Return [x, y] of the center of cell containing provided text 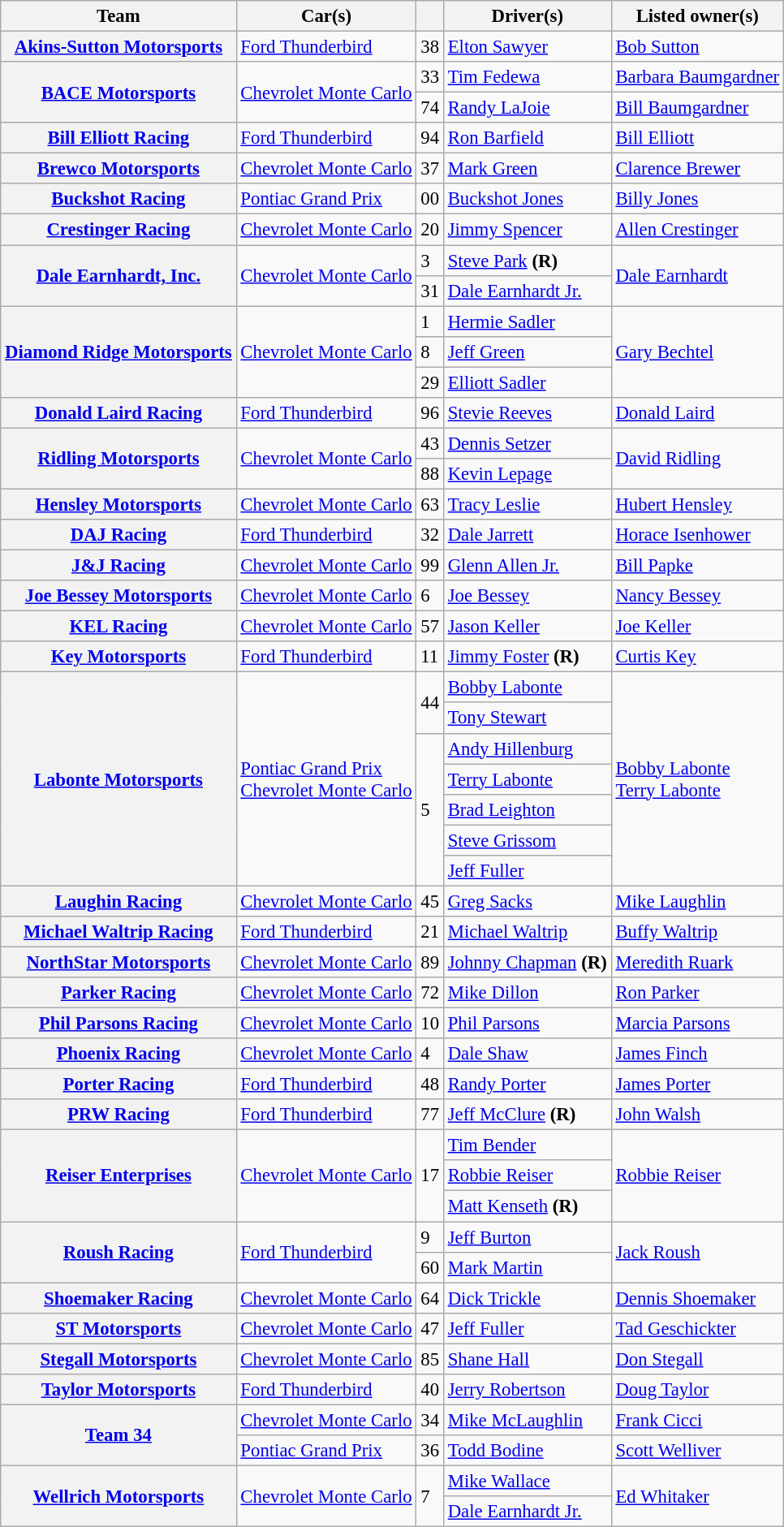
Bill Elliott [697, 138]
99 [430, 566]
Elton Sawyer [528, 47]
Parker Racing [118, 993]
Wellrich Motorsports [118, 1495]
Driver(s) [528, 16]
Elliott Sadler [528, 382]
Kevin Lepage [528, 474]
Listed owner(s) [697, 16]
Jerry Robertson [528, 1390]
Frank Cicci [697, 1420]
96 [430, 413]
Michael Waltrip [528, 932]
6 [430, 596]
Mike Wallace [528, 1481]
9 [430, 1237]
Tracy Leslie [528, 504]
74 [430, 108]
Clarence Brewer [697, 169]
34 [430, 1420]
Roush Racing [118, 1252]
11 [430, 657]
Jeff McClure (R) [528, 1115]
Steve Park (R) [528, 261]
Donald Laird Racing [118, 413]
Donald Laird [697, 413]
3 [430, 261]
Mark Martin [528, 1267]
Todd Bodine [528, 1451]
Bill Elliott Racing [118, 138]
Dick Trickle [528, 1298]
DAJ Racing [118, 535]
Dale Earnhardt [697, 276]
Reiser Enterprises [118, 1175]
40 [430, 1390]
88 [430, 474]
Matt Kenseth (R) [528, 1206]
Allen Crestinger [697, 230]
Dennis Setzer [528, 443]
5 [430, 809]
James Porter [697, 1085]
Hubert Hensley [697, 504]
Jeff Green [528, 352]
Dale Jarrett [528, 535]
NorthStar Motorsports [118, 962]
Team 34 [118, 1435]
Jason Keller [528, 627]
Tony Stewart [528, 718]
57 [430, 627]
Bobby LabonteTerry Labonte [697, 779]
Horace Isenhower [697, 535]
ST Motorsports [118, 1328]
KEL Racing [118, 627]
29 [430, 382]
Curtis Key [697, 657]
James Finch [697, 1054]
Mike McLaughlin [528, 1420]
Billy Jones [697, 199]
Don Stegall [697, 1359]
Andy Hillenburg [528, 748]
77 [430, 1115]
8 [430, 352]
Glenn Allen Jr. [528, 566]
Brad Leighton [528, 809]
Jimmy Spencer [528, 230]
Ron Barfield [528, 138]
63 [430, 504]
Dennis Shoemaker [697, 1298]
Jack Roush [697, 1252]
Dale Shaw [528, 1054]
Buckshot Jones [528, 199]
Scott Welliver [697, 1451]
Jimmy Foster (R) [528, 657]
38 [430, 47]
Hensley Motorsports [118, 504]
Bill Baumgardner [697, 108]
Mark Green [528, 169]
21 [430, 932]
94 [430, 138]
Crestinger Racing [118, 230]
John Walsh [697, 1115]
Laughin Racing [118, 901]
47 [430, 1328]
Phoenix Racing [118, 1054]
36 [430, 1451]
Tim Fedewa [528, 77]
Hermie Sadler [528, 321]
64 [430, 1298]
Greg Sacks [528, 901]
Stevie Reeves [528, 413]
Labonte Motorsports [118, 779]
31 [430, 291]
Gary Bechtel [697, 352]
Akins-Sutton Motorsports [118, 47]
4 [430, 1054]
72 [430, 993]
Marcia Parsons [697, 1024]
Dale Earnhardt, Inc. [118, 276]
Jeff Burton [528, 1237]
Mike Dillon [528, 993]
Team [118, 16]
17 [430, 1175]
Barbara Baumgardner [697, 77]
Buffy Waltrip [697, 932]
Pontiac Grand Prix Chevrolet Monte Carlo [326, 779]
Joe Bessey [528, 596]
1 [430, 321]
44 [430, 703]
Johnny Chapman (R) [528, 962]
Tim Bender [528, 1145]
Terry Labonte [528, 779]
Key Motorsports [118, 657]
Brewco Motorsports [118, 169]
85 [430, 1359]
43 [430, 443]
Ron Parker [697, 993]
60 [430, 1267]
Stegall Motorsports [118, 1359]
Doug Taylor [697, 1390]
David Ridling [697, 458]
Phil Parsons [528, 1024]
Tad Geschickter [697, 1328]
20 [430, 230]
45 [430, 901]
Shane Hall [528, 1359]
Bill Papke [697, 566]
J&J Racing [118, 566]
Randy Porter [528, 1085]
Diamond Ridge Motorsports [118, 352]
Michael Waltrip Racing [118, 932]
Mike Laughlin [697, 901]
Taylor Motorsports [118, 1390]
89 [430, 962]
Joe Bessey Motorsports [118, 596]
10 [430, 1024]
48 [430, 1085]
7 [430, 1495]
Car(s) [326, 16]
Shoemaker Racing [118, 1298]
Ridling Motorsports [118, 458]
Bob Sutton [697, 47]
BACE Motorsports [118, 93]
Phil Parsons Racing [118, 1024]
PRW Racing [118, 1115]
Bobby Labonte [528, 688]
Meredith Ruark [697, 962]
00 [430, 199]
Porter Racing [118, 1085]
Joe Keller [697, 627]
Ed Whitaker [697, 1495]
Buckshot Racing [118, 199]
Randy LaJoie [528, 108]
Steve Grissom [528, 840]
33 [430, 77]
32 [430, 535]
37 [430, 169]
Nancy Bessey [697, 596]
